Capture the cell that displays the provided text and extract its (X, Y) central coordinate. 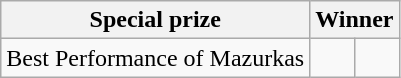
Winner (354, 20)
Special prize (156, 20)
Best Performance of Mazurkas (156, 58)
